Locate the cell with the specified text and output its (X, Y) center coordinate. 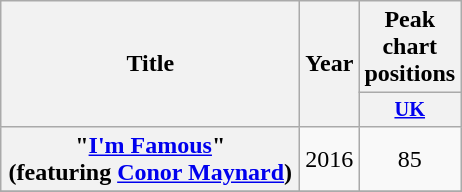
Title (150, 64)
Year (330, 64)
Peak chart positions (410, 47)
UK (410, 110)
"I'm Famous"(featuring Conor Maynard) (150, 158)
85 (410, 158)
2016 (330, 158)
